From the cell containing the given text, extract its center point as [x, y] coordinate. 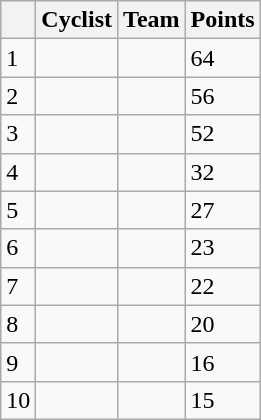
8 [18, 324]
Cyclist [77, 20]
56 [222, 96]
4 [18, 172]
32 [222, 172]
1 [18, 58]
27 [222, 210]
22 [222, 286]
3 [18, 134]
5 [18, 210]
64 [222, 58]
52 [222, 134]
2 [18, 96]
15 [222, 400]
7 [18, 286]
Team [152, 20]
Points [222, 20]
9 [18, 362]
20 [222, 324]
23 [222, 248]
6 [18, 248]
16 [222, 362]
10 [18, 400]
